From the cell containing the given text, extract its center point as (X, Y) coordinate. 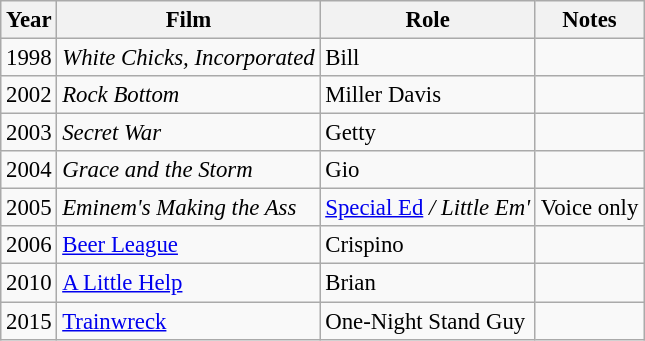
2002 (29, 95)
Brian (428, 283)
2010 (29, 283)
Film (188, 20)
2004 (29, 170)
A Little Help (188, 283)
Getty (428, 133)
Eminem's Making the Ass (188, 208)
2005 (29, 208)
Grace and the Storm (188, 170)
Voice only (589, 208)
Miller Davis (428, 95)
Year (29, 20)
Notes (589, 20)
Trainwreck (188, 321)
Rock Bottom (188, 95)
2015 (29, 321)
Bill (428, 58)
Role (428, 20)
Special Ed / Little Em' (428, 208)
White Chicks, Incorporated (188, 58)
Gio (428, 170)
Beer League (188, 245)
2006 (29, 245)
1998 (29, 58)
Secret War (188, 133)
One-Night Stand Guy (428, 321)
2003 (29, 133)
Crispino (428, 245)
